From the cell containing the given text, extract its center point as [X, Y] coordinate. 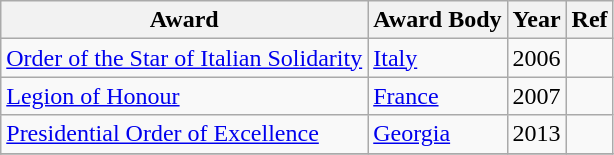
2007 [536, 96]
Presidential Order of Excellence [184, 134]
Georgia [438, 134]
Italy [438, 58]
Ref [590, 20]
France [438, 96]
Award [184, 20]
Award Body [438, 20]
Legion of Honour [184, 96]
2006 [536, 58]
Order of the Star of Italian Solidarity [184, 58]
Year [536, 20]
2013 [536, 134]
